Pinpoint the cell where the given text exists, returning its [X, Y] midpoint coordinate. 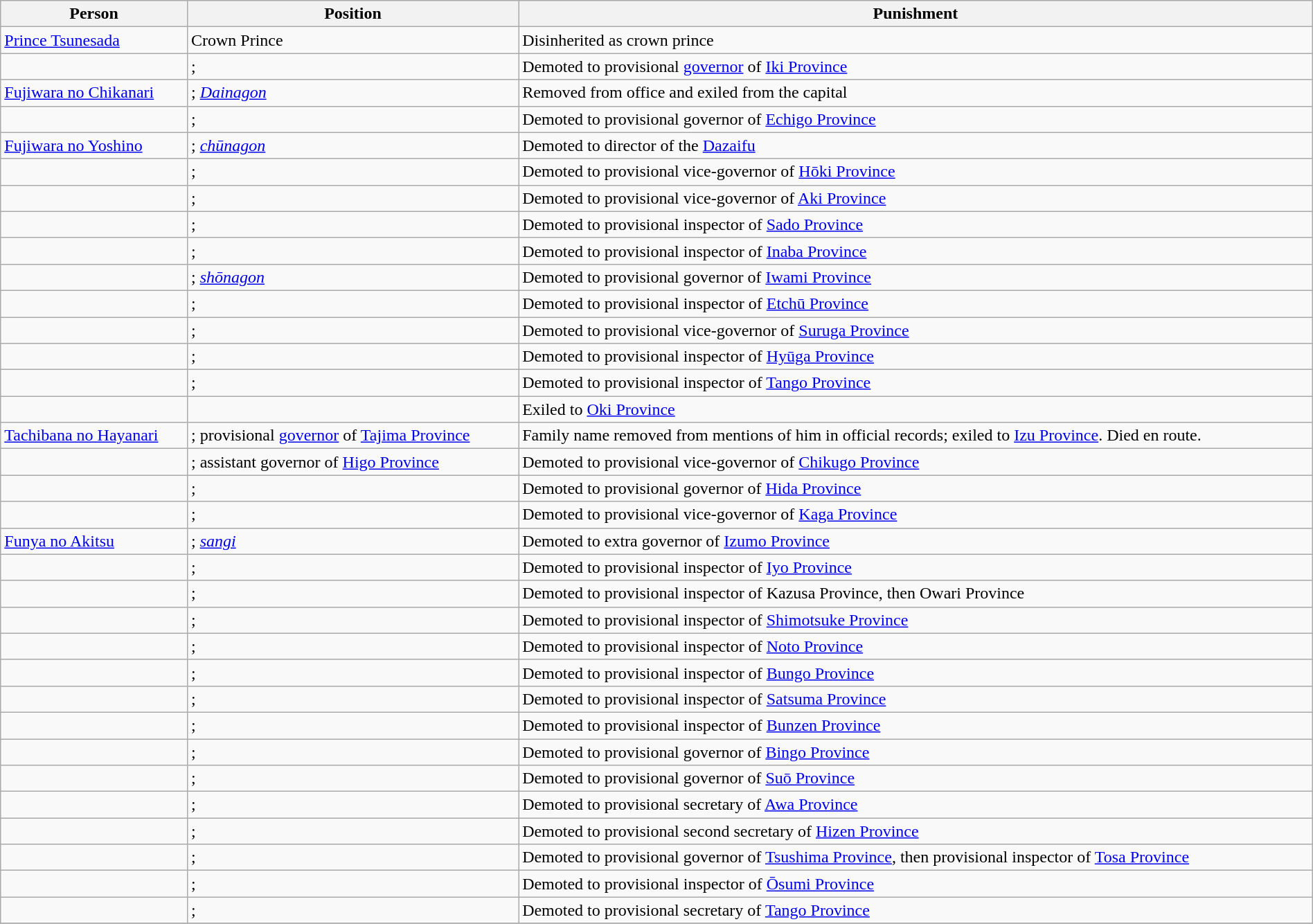
Crown Prince [352, 40]
Demoted to provisional vice-governor of Hōki Province [915, 172]
Demoted to extra governor of Izumo Province [915, 541]
Demoted to provisional inspector of Inaba Province [915, 251]
Demoted to provisional vice-governor of Aki Province [915, 198]
Demoted to provisional inspector of Bungo Province [915, 673]
Family name removed from mentions of him in official records; exiled to Izu Province. Died en route. [915, 436]
Demoted to provisional inspector of Iyo Province [915, 567]
Demoted to provisional second secretary of Hizen Province [915, 831]
Demoted to provisional inspector of Kazusa Province, then Owari Province [915, 594]
Demoted to provisional governor of Iki Province [915, 66]
Demoted to provisional inspector of Hyūga Province [915, 357]
; sangi [352, 541]
Demoted to provisional governor of Tsushima Province, then provisional inspector of Tosa Province [915, 858]
; provisional governor of Tajima Province [352, 436]
; shōnagon [352, 277]
Person [94, 14]
Demoted to provisional inspector of Etchū Province [915, 303]
Demoted to provisional inspector of Satsuma Province [915, 699]
Demoted to provisional governor of Hida Province [915, 488]
Prince Tsunesada [94, 40]
Position [352, 14]
Demoted to provisional governor of Suō Province [915, 779]
; chūnagon [352, 145]
Demoted to provisional inspector of Sado Province [915, 224]
Demoted to provisional secretary of Tango Province [915, 910]
Demoted to provisional secretary of Awa Province [915, 805]
Demoted to director of the Dazaifu [915, 145]
Fujiwara no Yoshino [94, 145]
Disinherited as crown prince [915, 40]
Exiled to Oki Province [915, 409]
Demoted to provisional governor of Bingo Province [915, 752]
Removed from office and exiled from the capital [915, 93]
Demoted to provisional vice-governor of Suruga Province [915, 330]
Fujiwara no Chikanari [94, 93]
Punishment [915, 14]
Tachibana no Hayanari [94, 436]
; Dainagon [352, 93]
Demoted to provisional governor of Iwami Province [915, 277]
Demoted to provisional vice-governor of Kaga Province [915, 515]
; assistant governor of Higo Province [352, 462]
Demoted to provisional inspector of Noto Province [915, 646]
Funya no Akitsu [94, 541]
Demoted to provisional governor of Echigo Province [915, 119]
Demoted to provisional inspector of Ōsumi Province [915, 884]
Demoted to provisional inspector of Tango Province [915, 383]
Demoted to provisional inspector of Bunzen Province [915, 725]
Demoted to provisional vice-governor of Chikugo Province [915, 462]
Demoted to provisional inspector of Shimotsuke Province [915, 620]
